Scan for the cell matching the given text and deliver its (x, y) coordinate at center. 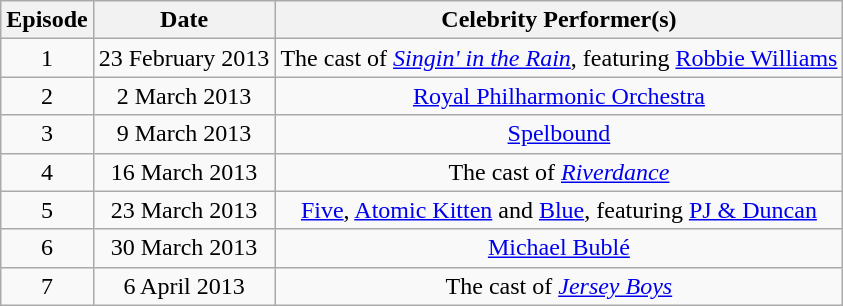
6 April 2013 (184, 286)
The cast of Riverdance (559, 172)
1 (47, 58)
The cast of Jersey Boys (559, 286)
23 February 2013 (184, 58)
Date (184, 20)
2 (47, 96)
The cast of Singin' in the Rain, featuring Robbie Williams (559, 58)
3 (47, 134)
Episode (47, 20)
7 (47, 286)
6 (47, 248)
9 March 2013 (184, 134)
5 (47, 210)
Michael Bublé (559, 248)
Five, Atomic Kitten and Blue, featuring PJ & Duncan (559, 210)
Royal Philharmonic Orchestra (559, 96)
2 March 2013 (184, 96)
30 March 2013 (184, 248)
16 March 2013 (184, 172)
Spelbound (559, 134)
Celebrity Performer(s) (559, 20)
23 March 2013 (184, 210)
4 (47, 172)
